From the cell containing the given text, extract its center point as (X, Y) coordinate. 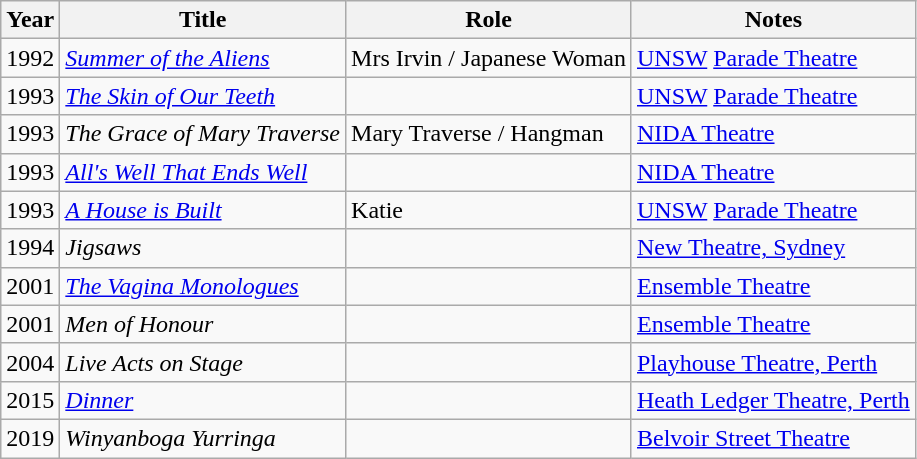
Winyanboga Yurringa (203, 438)
All's Well That Ends Well (203, 172)
Belvoir Street Theatre (773, 438)
Jigsaws (203, 248)
Summer of the Aliens (203, 58)
1992 (30, 58)
Role (489, 20)
Live Acts on Stage (203, 362)
A House is Built (203, 210)
Playhouse Theatre, Perth (773, 362)
2004 (30, 362)
Mary Traverse / Hangman (489, 134)
2015 (30, 400)
The Grace of Mary Traverse (203, 134)
The Vagina Monologues (203, 286)
New Theatre, Sydney (773, 248)
Mrs Irvin / Japanese Woman (489, 58)
1994 (30, 248)
2019 (30, 438)
Year (30, 20)
The Skin of Our Teeth (203, 96)
Title (203, 20)
Heath Ledger Theatre, Perth (773, 400)
Katie (489, 210)
Men of Honour (203, 324)
Notes (773, 20)
Dinner (203, 400)
